Search for the cell housing the specified text and yield its [X, Y] center coordinate. 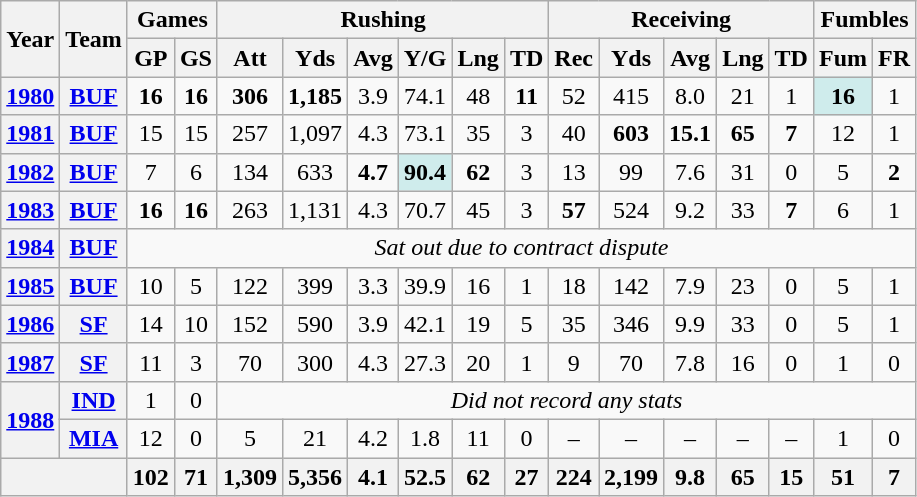
73.1 [425, 134]
8.0 [690, 96]
52.5 [425, 477]
1985 [30, 286]
102 [150, 477]
Games [172, 20]
31 [743, 172]
300 [316, 362]
48 [478, 96]
1,097 [316, 134]
40 [574, 134]
18 [574, 286]
23 [743, 286]
Sat out due to contract dispute [521, 248]
57 [574, 210]
51 [842, 477]
306 [250, 96]
1986 [30, 324]
1984 [30, 248]
27.3 [425, 362]
13 [574, 172]
14 [150, 324]
257 [250, 134]
9 [574, 362]
142 [632, 286]
1,309 [250, 477]
399 [316, 286]
152 [250, 324]
415 [632, 96]
52 [574, 96]
1982 [30, 172]
71 [196, 477]
74.1 [425, 96]
633 [316, 172]
Receiving [682, 20]
9.8 [690, 477]
Rushing [382, 20]
MIA [94, 438]
7.9 [690, 286]
1.8 [425, 438]
45 [478, 210]
Team [94, 39]
39.9 [425, 286]
263 [250, 210]
224 [574, 477]
2,199 [632, 477]
FR [894, 58]
7.6 [690, 172]
Y/G [425, 58]
15.1 [690, 134]
Fumbles [864, 20]
4.1 [374, 477]
Rec [574, 58]
1,131 [316, 210]
42.1 [425, 324]
590 [316, 324]
Att [250, 58]
1988 [30, 419]
1987 [30, 362]
1981 [30, 134]
GS [196, 58]
Year [30, 39]
27 [526, 477]
524 [632, 210]
19 [478, 324]
134 [250, 172]
20 [478, 362]
90.4 [425, 172]
2 [894, 172]
7.8 [690, 362]
99 [632, 172]
1983 [30, 210]
4.7 [374, 172]
Did not record any stats [566, 400]
9.2 [690, 210]
1,185 [316, 96]
9.9 [690, 324]
5,356 [316, 477]
346 [632, 324]
GP [150, 58]
1980 [30, 96]
IND [94, 400]
4.2 [374, 438]
122 [250, 286]
Fum [842, 58]
603 [632, 134]
70.7 [425, 210]
3.3 [374, 286]
